For the text-containing cell, return its midpoint in (X, Y) coordinate format. 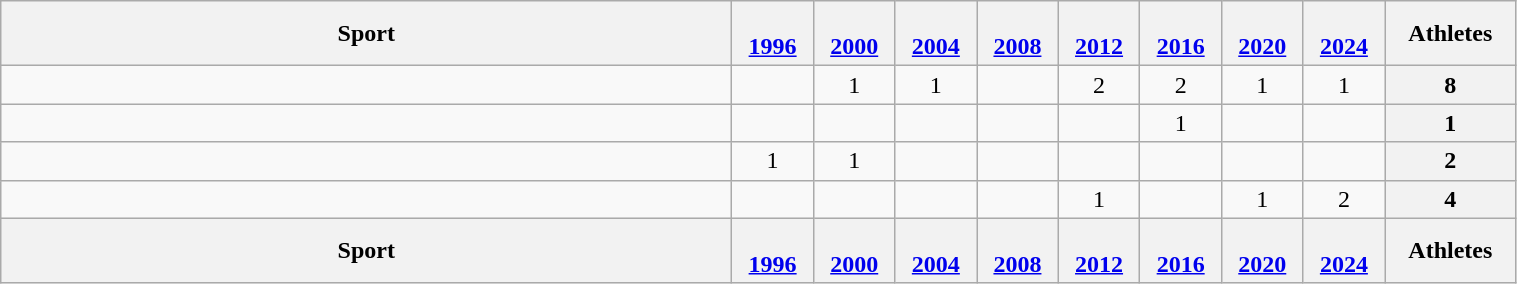
4 (1450, 199)
8 (1450, 85)
